Search for the cell housing the specified text and yield its [x, y] center coordinate. 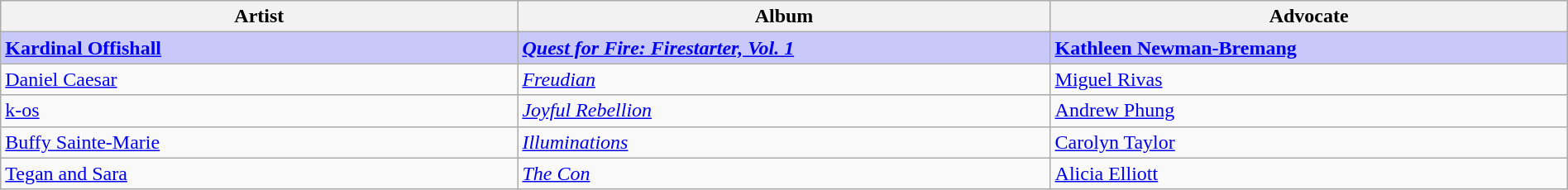
Buffy Sainte-Marie [260, 142]
Andrew Phung [1308, 111]
Kathleen Newman-Bremang [1308, 48]
Quest for Fire: Firestarter, Vol. 1 [784, 48]
Kardinal Offishall [260, 48]
Illuminations [784, 142]
Freudian [784, 79]
Miguel Rivas [1308, 79]
The Con [784, 173]
Artist [260, 17]
k-os [260, 111]
Album [784, 17]
Daniel Caesar [260, 79]
Joyful Rebellion [784, 111]
Alicia Elliott [1308, 173]
Tegan and Sara [260, 173]
Advocate [1308, 17]
Carolyn Taylor [1308, 142]
